Locate the cell with the specified text and output its [x, y] center coordinate. 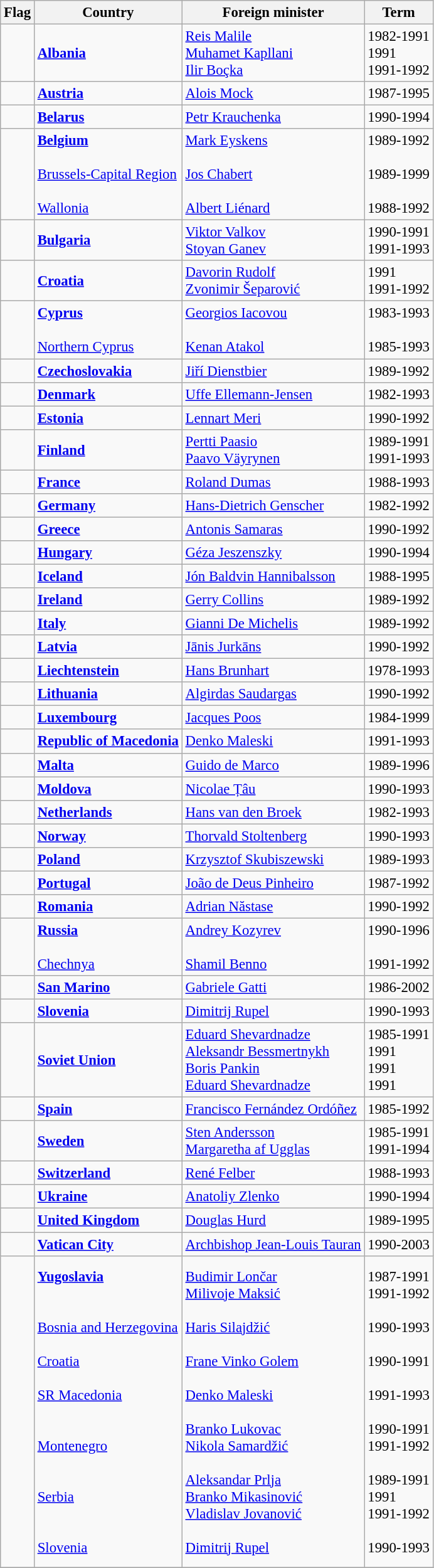
Flag [18, 13]
1989-1996 [399, 765]
Malta [108, 765]
1987-1992 [399, 883]
Lithuania [108, 694]
Belarus [108, 117]
Luxembourg [108, 718]
Switzerland [108, 1173]
1982-1992 [399, 506]
Jacques Poos [273, 718]
Viktor ValkovStoyan Ganev [273, 241]
Douglas Hurd [273, 1220]
Vatican City [108, 1244]
Ireland [108, 600]
Foreign minister [273, 13]
1990-19961991-1992 [399, 947]
1987-19911991-19921990-19931990-19911991-19931990-19911991-19921989-199119911991-19921990-1993 [399, 1412]
Norway [108, 836]
Slovenia [108, 1011]
1990-2003 [399, 1244]
Hans-Dietrich Genscher [273, 506]
Pertti PaasioPaavo Väyrynen [273, 449]
Term [399, 13]
Dimitrij Rupel [273, 1011]
United Kingdom [108, 1220]
Algirdas Saudargas [273, 694]
Hans Brunhart [273, 671]
Sweden [108, 1141]
Andrey KozyrevShamil Benno [273, 947]
Petr Krauchenka [273, 117]
Anatoliy Zlenko [273, 1197]
Iceland [108, 576]
1985-19911991-1994 [399, 1141]
Albania [108, 53]
1989-1993 [399, 860]
Bulgaria [108, 241]
Denko Maleski [273, 742]
Georgios IacovouKenan Atakol [273, 330]
Davorin RudolfZvonimir Šeparović [273, 281]
RussiaChechnya [108, 947]
Romania [108, 907]
Liechtenstein [108, 671]
Jón Baldvin Hannibalsson [273, 576]
Croatia [108, 281]
Géza Jeszenszky [273, 553]
1982-199119911991-1992 [399, 53]
Moldova [108, 789]
Italy [108, 624]
João de Deus Pinheiro [273, 883]
1989-19921989-19991988-1992 [399, 174]
1978-1993 [399, 671]
Thorvald Stoltenberg [273, 836]
1991-1993 [399, 742]
Antonis Samaras [273, 529]
San Marino [108, 988]
Finland [108, 449]
Jiří Dienstbier [273, 371]
1986-2002 [399, 988]
Hans van den Broek [273, 812]
1985-1992 [399, 1109]
BelgiumBrussels-Capital RegionWallonia [108, 174]
Spain [108, 1109]
Ukraine [108, 1197]
Germany [108, 506]
Francisco Fernández Ordóñez [273, 1109]
Mark EyskensJos ChabertAlbert Liénard [273, 174]
1990-19911991-1993 [399, 241]
René Felber [273, 1173]
Soviet Union [108, 1060]
Roland Dumas [273, 482]
Uffe Ellemann-Jensen [273, 394]
Adrian Năstase [273, 907]
Jānis Jurkāns [273, 647]
CyprusNorthern Cyprus [108, 330]
Country [108, 13]
Austria [108, 93]
Archbishop Jean-Louis Tauran [273, 1244]
Greece [108, 529]
1989-1995 [399, 1220]
Eduard ShevardnadzeAleksandr BessmertnykhBoris PankinEduard Shevardnadze [273, 1060]
Nicolae Țâu [273, 789]
Netherlands [108, 812]
1989-19911991-1993 [399, 449]
Latvia [108, 647]
Lennart Meri [273, 418]
Poland [108, 860]
Alois Mock [273, 93]
Krzysztof Skubiszewski [273, 860]
Gabriele Gatti [273, 988]
1987-1995 [399, 93]
Reis MalileMuhamet KapllaniIlir Boçka [273, 53]
Gerry Collins [273, 600]
Czechoslovakia [108, 371]
Hungary [108, 553]
1984-1999 [399, 718]
Republic of Macedonia [108, 742]
Estonia [108, 418]
Denmark [108, 394]
19911991-1992 [399, 281]
1988-1995 [399, 576]
1985-1991199119911991 [399, 1060]
Sten AnderssonMargaretha af Ugglas [273, 1141]
1983-19931985-1993 [399, 330]
Portugal [108, 883]
YugoslaviaBosnia and HerzegovinaCroatiaSR MacedoniaMontenegroSerbiaSlovenia [108, 1412]
France [108, 482]
Guido de Marco [273, 765]
Gianni De Michelis [273, 624]
